Identify which cell holds the provided text, then report its [x, y] central coordinate. 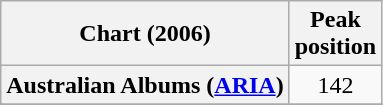
142 [335, 85]
Australian Albums (ARIA) [145, 85]
Chart (2006) [145, 34]
Peakposition [335, 34]
